Pinpoint the cell where the given text exists, returning its [X, Y] midpoint coordinate. 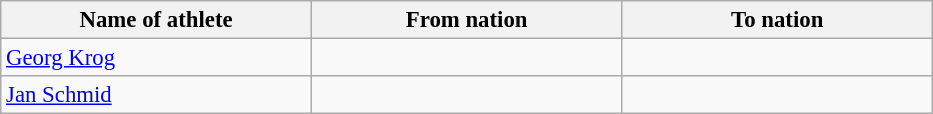
Name of athlete [156, 20]
To nation [778, 20]
From nation [466, 20]
Jan Schmid [156, 95]
Georg Krog [156, 58]
